For the text-containing cell, return its midpoint in [X, Y] coordinate format. 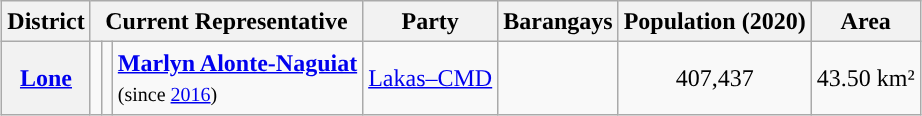
Marlyn Alonte-Naguiat(since 2016) [237, 78]
407,437 [714, 78]
Lone [46, 78]
Barangays [558, 22]
District [46, 22]
Population (2020) [714, 22]
43.50 km² [866, 78]
Area [866, 22]
Party [430, 22]
Lakas–CMD [430, 78]
Current Representative [226, 22]
